Search for the cell housing the specified text and yield its (x, y) center coordinate. 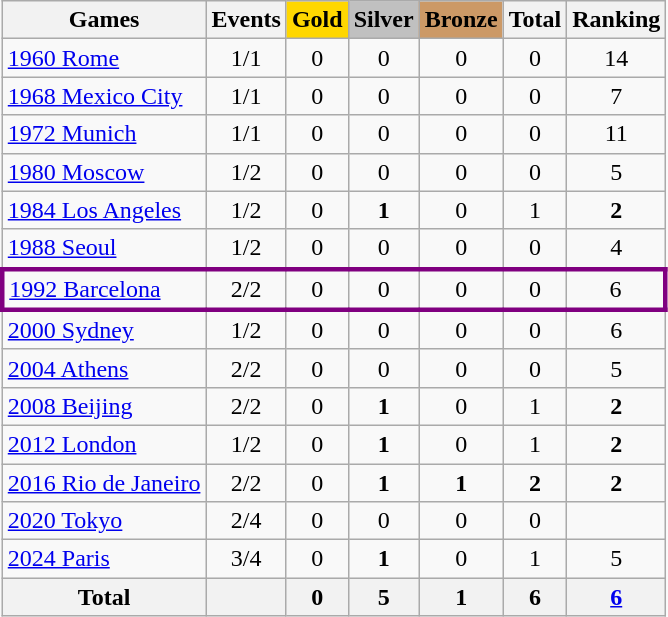
2000 Sydney (104, 330)
Ranking (616, 20)
1984 Los Angeles (104, 210)
Games (104, 20)
2024 Paris (104, 559)
1980 Moscow (104, 172)
3/4 (246, 559)
2020 Tokyo (104, 521)
1972 Munich (104, 134)
2004 Athens (104, 368)
Gold (317, 20)
7 (616, 96)
1968 Mexico City (104, 96)
1960 Rome (104, 58)
Events (246, 20)
2012 London (104, 444)
Bronze (461, 20)
Silver (384, 20)
2016 Rio de Janeiro (104, 483)
1992 Barcelona (104, 290)
14 (616, 58)
11 (616, 134)
2/4 (246, 521)
4 (616, 249)
1988 Seoul (104, 249)
2008 Beijing (104, 406)
